Determine the [X, Y] coordinate at the center of the cell enclosing the given text.  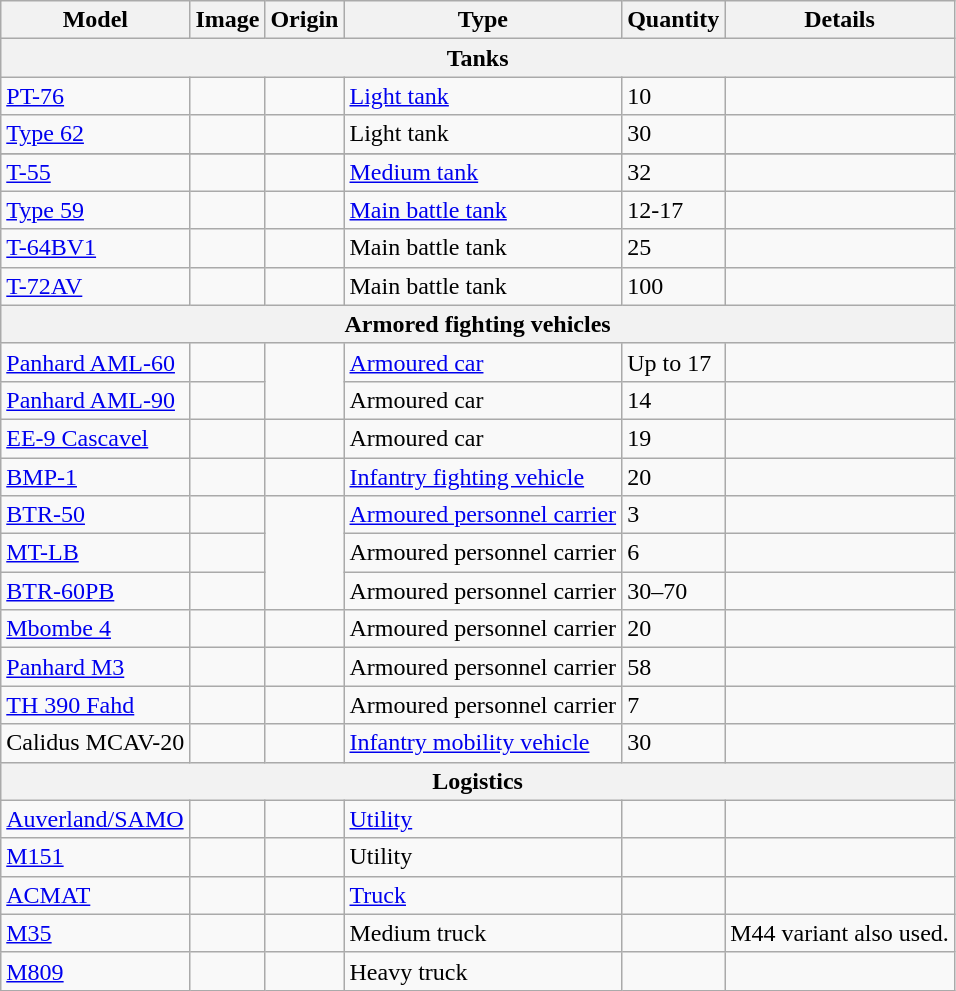
MT-LB [96, 553]
Heavy truck [483, 971]
6 [674, 553]
Infantry mobility vehicle [483, 743]
Model [96, 20]
TH 390 Fahd [96, 705]
M809 [96, 971]
Logistics [478, 781]
Panhard AML-60 [96, 362]
7 [674, 705]
19 [674, 438]
Medium truck [483, 933]
T-72AV [96, 286]
Mbombe 4 [96, 629]
Tanks [478, 58]
Up to 17 [674, 362]
Type 62 [96, 134]
Image [228, 20]
10 [674, 96]
Details [840, 20]
T-64BV1 [96, 248]
Infantry fighting vehicle [483, 477]
EE-9 Cascavel [96, 438]
BTR-50 [96, 515]
Armored fighting vehicles [478, 324]
3 [674, 515]
Panhard M3 [96, 667]
M44 variant also used. [840, 933]
Calidus MCAV-20 [96, 743]
58 [674, 667]
T-55 [96, 172]
25 [674, 248]
Truck [483, 895]
Type [483, 20]
PT-76 [96, 96]
12-17 [674, 210]
M35 [96, 933]
Quantity [674, 20]
Auverland/SAMO [96, 819]
M151 [96, 857]
Medium tank [483, 172]
100 [674, 286]
14 [674, 400]
32 [674, 172]
ACMAT [96, 895]
BTR-60PB [96, 591]
30–70 [674, 591]
Origin [304, 20]
Type 59 [96, 210]
Panhard AML-90 [96, 400]
BMP-1 [96, 477]
